Determine the (x, y) coordinate at the center of the cell enclosing the given text.  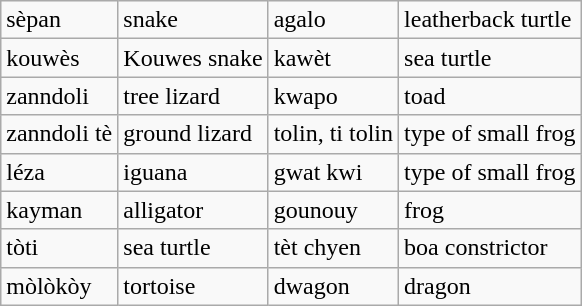
boa constrictor (490, 248)
kouwès (60, 58)
dragon (490, 286)
iguana (193, 172)
ground lizard (193, 134)
léza (60, 172)
kwapo (333, 96)
zanndoli (60, 96)
gounouy (333, 210)
toad (490, 96)
tòti (60, 248)
tolin, ti tolin (333, 134)
kayman (60, 210)
zanndoli tè (60, 134)
tèt chyen (333, 248)
dwagon (333, 286)
sèpan (60, 20)
tree lizard (193, 96)
gwat kwi (333, 172)
leatherback turtle (490, 20)
tortoise (193, 286)
Kouwes snake (193, 58)
kawèt (333, 58)
alligator (193, 210)
mòlòkòy (60, 286)
frog (490, 210)
agalo (333, 20)
snake (193, 20)
